Capture the cell that displays the provided text and extract its [X, Y] central coordinate. 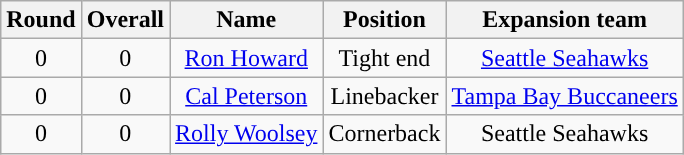
Name [246, 20]
Position [384, 20]
Round [41, 20]
Ron Howard [246, 58]
Overall [125, 20]
Tampa Bay Buccaneers [564, 96]
Tight end [384, 58]
Cal Peterson [246, 96]
Expansion team [564, 20]
Cornerback [384, 134]
Linebacker [384, 96]
Rolly Woolsey [246, 134]
